Search for the cell housing the specified text and yield its (x, y) center coordinate. 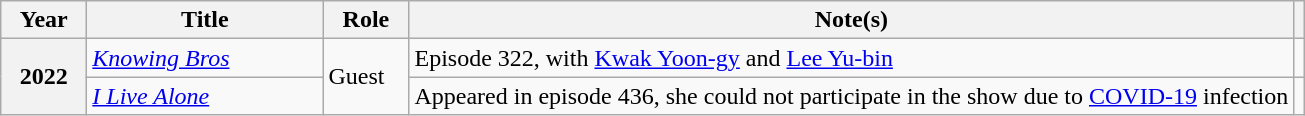
Episode 322, with Kwak Yoon-gy and Lee Yu-bin (852, 58)
I Live Alone (205, 96)
Year (44, 20)
2022 (44, 77)
Note(s) (852, 20)
Title (205, 20)
Appeared in episode 436, she could not participate in the show due to COVID-19 infection (852, 96)
Guest (366, 77)
Role (366, 20)
Knowing Bros (205, 58)
